Return the (X, Y) coordinate for the center point of the cell that contains the specified text.  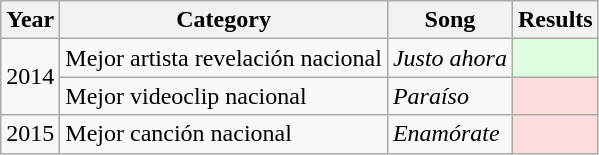
Mejor artista revelación nacional (224, 58)
Song (450, 20)
Category (224, 20)
Mejor canción nacional (224, 134)
Results (555, 20)
Paraíso (450, 96)
2015 (30, 134)
Mejor videoclip nacional (224, 96)
Justo ahora (450, 58)
Enamórate (450, 134)
Year (30, 20)
2014 (30, 77)
